Determine the (X, Y) coordinate at the center of the cell enclosing the given text.  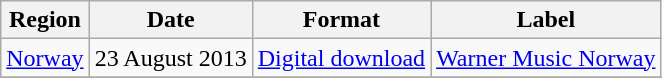
Norway (45, 58)
23 August 2013 (170, 58)
Digital download (341, 58)
Format (341, 20)
Warner Music Norway (546, 58)
Date (170, 20)
Label (546, 20)
Region (45, 20)
